Output the [x, y] coordinate of the center of the cell containing the given text.  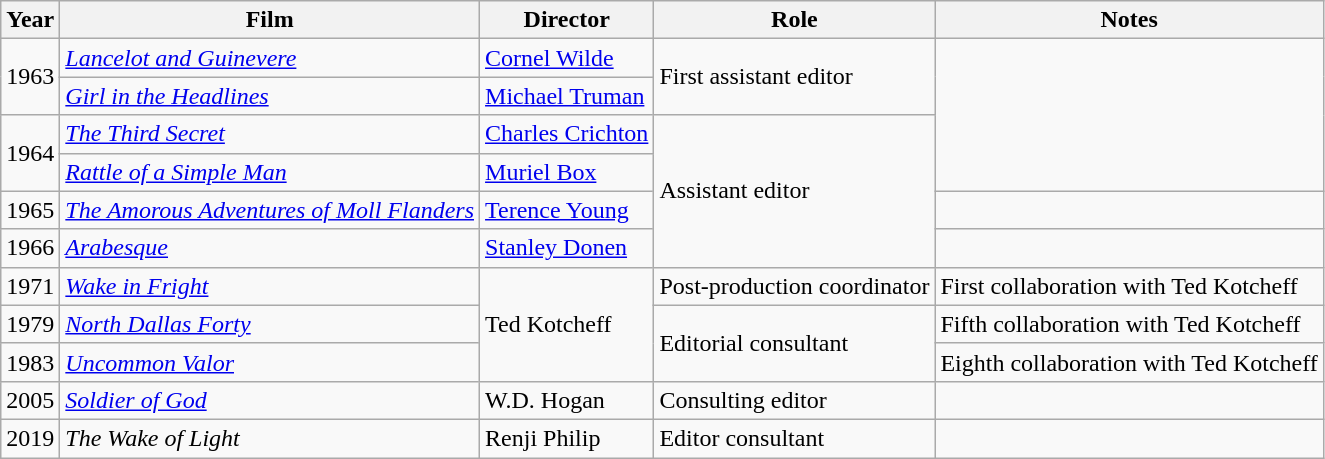
Fifth collaboration with Ted Kotcheff [1129, 324]
North Dallas Forty [270, 324]
1971 [30, 286]
Uncommon Valor [270, 362]
Arabesque [270, 248]
Renji Philip [567, 438]
First collaboration with Ted Kotcheff [1129, 286]
Ted Kotcheff [567, 324]
Stanley Donen [567, 248]
1963 [30, 77]
1966 [30, 248]
Charles Crichton [567, 134]
The Third Secret [270, 134]
Editorial consultant [794, 343]
Director [567, 20]
Soldier of God [270, 400]
Muriel Box [567, 172]
Terence Young [567, 210]
Film [270, 20]
Editor consultant [794, 438]
Cornel Wilde [567, 58]
Rattle of a Simple Man [270, 172]
First assistant editor [794, 77]
Girl in the Headlines [270, 96]
Wake in Fright [270, 286]
2005 [30, 400]
Lancelot and Guinevere [270, 58]
The Amorous Adventures of Moll Flanders [270, 210]
Eighth collaboration with Ted Kotcheff [1129, 362]
W.D. Hogan [567, 400]
Michael Truman [567, 96]
Consulting editor [794, 400]
2019 [30, 438]
Post-production coordinator [794, 286]
Assistant editor [794, 191]
Role [794, 20]
1979 [30, 324]
1965 [30, 210]
Notes [1129, 20]
The Wake of Light [270, 438]
1964 [30, 153]
1983 [30, 362]
Year [30, 20]
